Locate the cell with the specified text and output its [x, y] center coordinate. 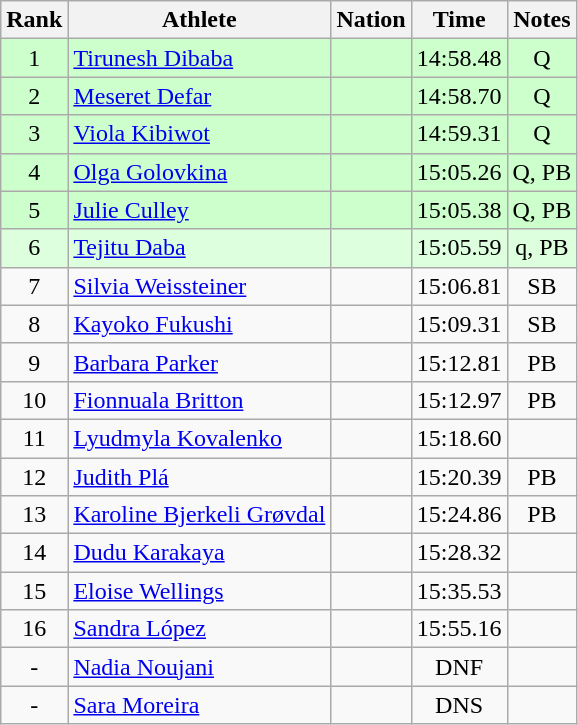
9 [34, 362]
Judith Plá [200, 477]
12 [34, 477]
Sandra López [200, 629]
Nation [371, 20]
4 [34, 172]
Viola Kibiwot [200, 134]
Fionnuala Britton [200, 400]
1 [34, 58]
Eloise Wellings [200, 591]
15:18.60 [459, 438]
14:58.48 [459, 58]
16 [34, 629]
Julie Culley [200, 210]
Meseret Defar [200, 96]
Lyudmyla Kovalenko [200, 438]
Sara Moreira [200, 705]
Time [459, 20]
Athlete [200, 20]
Kayoko Fukushi [200, 324]
15:05.26 [459, 172]
5 [34, 210]
Tirunesh Dibaba [200, 58]
7 [34, 286]
15:06.81 [459, 286]
15:05.59 [459, 248]
13 [34, 515]
15:28.32 [459, 553]
Notes [542, 20]
Nadia Noujani [200, 667]
14:59.31 [459, 134]
10 [34, 400]
15:12.97 [459, 400]
8 [34, 324]
3 [34, 134]
Silvia Weissteiner [200, 286]
DNS [459, 705]
q, PB [542, 248]
Rank [34, 20]
15:12.81 [459, 362]
15:24.86 [459, 515]
DNF [459, 667]
2 [34, 96]
15 [34, 591]
Barbara Parker [200, 362]
11 [34, 438]
6 [34, 248]
15:20.39 [459, 477]
15:09.31 [459, 324]
15:55.16 [459, 629]
14 [34, 553]
Karoline Bjerkeli Grøvdal [200, 515]
Tejitu Daba [200, 248]
Olga Golovkina [200, 172]
15:35.53 [459, 591]
15:05.38 [459, 210]
14:58.70 [459, 96]
Dudu Karakaya [200, 553]
